Return the (x, y) coordinate for the center point of the cell that contains the specified text.  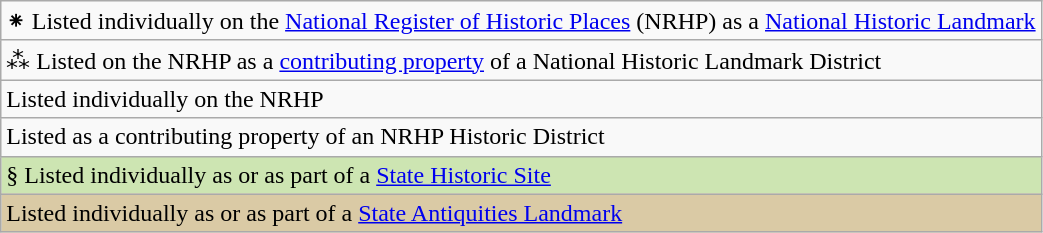
Listed individually on the NRHP (521, 99)
⁕ Listed individually on the National Register of Historic Places (NRHP) as a National Historic Landmark (521, 21)
⁂ Listed on the NRHP as a contributing property of a National Historic Landmark District (521, 60)
Listed as a contributing property of an NRHP Historic District (521, 137)
Listed individually as or as part of a State Antiquities Landmark (521, 213)
§ Listed individually as or as part of a State Historic Site (521, 175)
